Return (X, Y) of the center of cell containing provided text 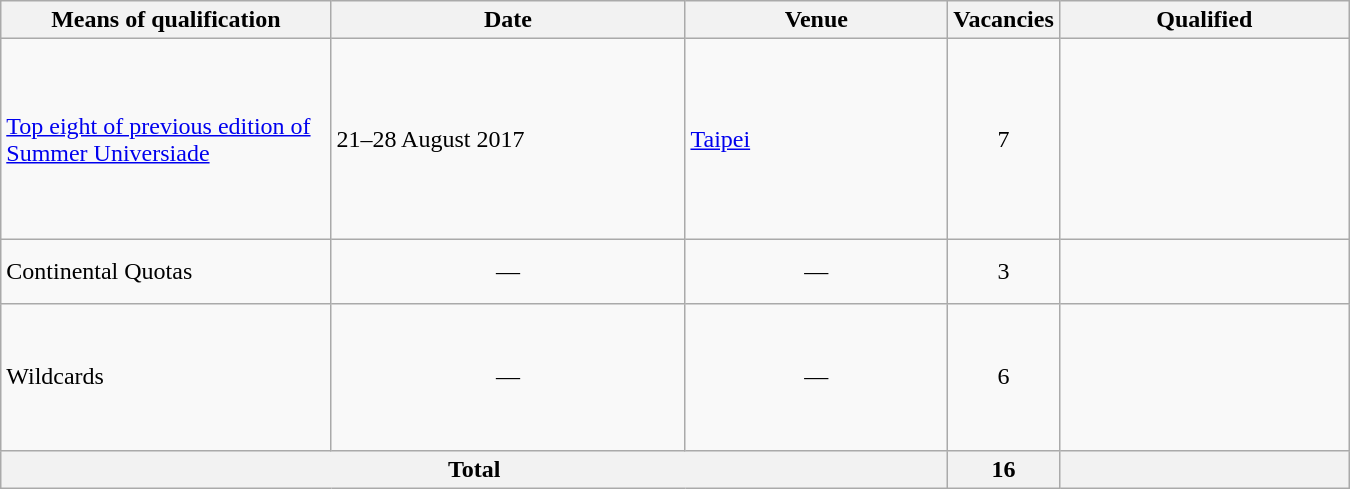
Means of qualification (166, 20)
6 (1004, 377)
Venue (816, 20)
Top eight of previous edition of Summer Universiade (166, 139)
3 (1004, 272)
Total (474, 469)
Continental Quotas (166, 272)
16 (1004, 469)
Qualified (1204, 20)
Wildcards (166, 377)
Taipei (816, 139)
21–28 August 2017 (508, 139)
7 (1004, 139)
Date (508, 20)
Vacancies (1004, 20)
